Scan for the cell matching the given text and deliver its [x, y] coordinate at center. 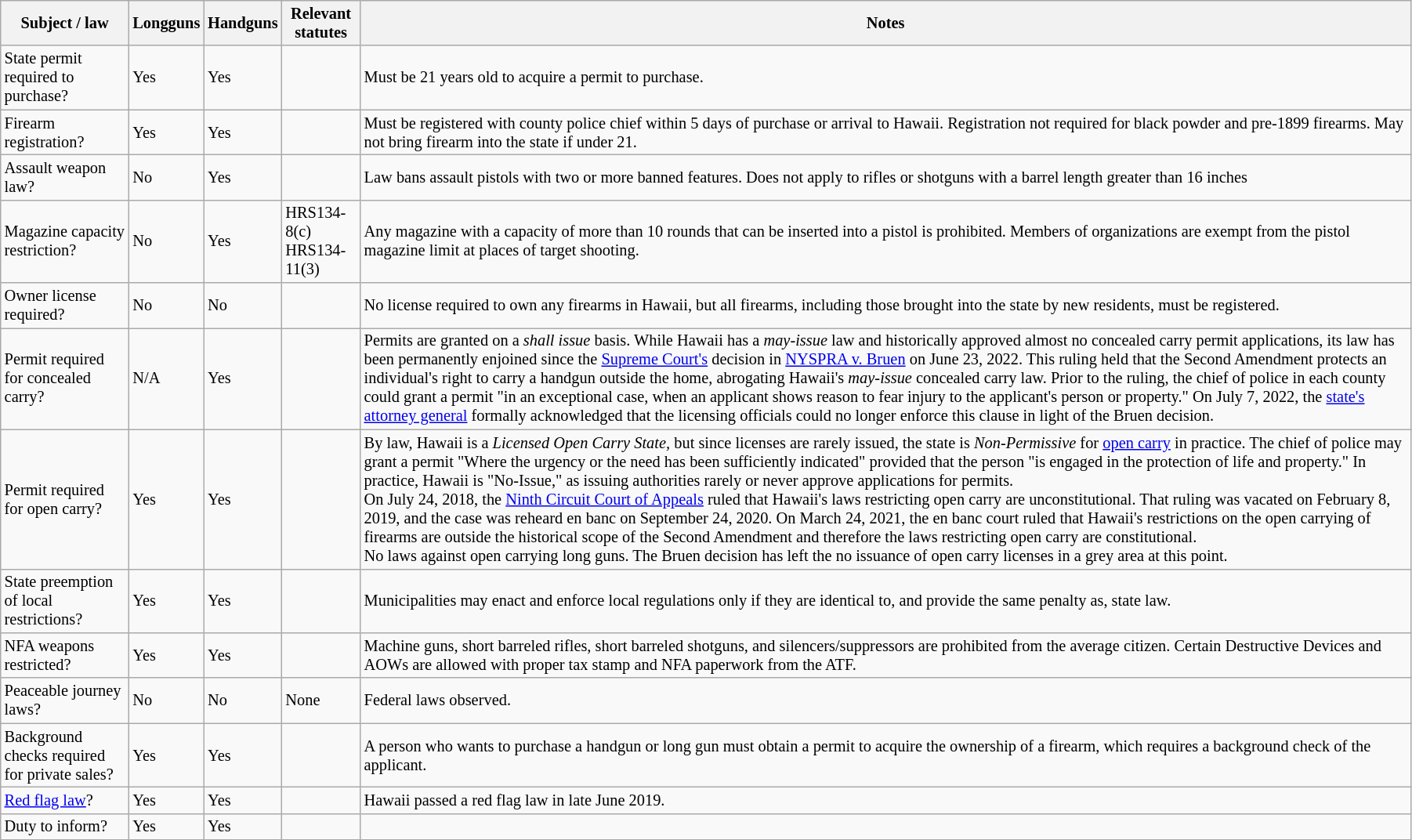
No license required to own any firearms in Hawaii, but all firearms, including those brought into the state by new residents, must be registered. [885, 306]
NFA weapons restricted? [65, 655]
HRS134-8(c)HRS134-11(3) [320, 241]
Longguns [166, 23]
Magazine capacity restriction? [65, 241]
Background checks required for private sales? [65, 755]
N/A [166, 378]
None [320, 701]
Handguns [243, 23]
Owner license required? [65, 306]
Peaceable journey laws? [65, 701]
Assault weapon law? [65, 177]
Must be 21 years old to acquire a permit to purchase. [885, 78]
Notes [885, 23]
Federal laws observed. [885, 701]
Subject / law [65, 23]
Red flag law? [65, 800]
Permit required for concealed carry? [65, 378]
Law bans assault pistols with two or more banned features. Does not apply to rifles or shotguns with a barrel length greater than 16 inches [885, 177]
State preemption of local restrictions? [65, 601]
Hawaii passed a red flag law in late June 2019. [885, 800]
Duty to inform? [65, 827]
Firearm registration? [65, 132]
State permit required to purchase? [65, 78]
Relevant statutes [320, 23]
Permit required for open carry? [65, 499]
Municipalities may enact and enforce local regulations only if they are identical to, and provide the same penalty as, state law. [885, 601]
